Scan for the cell matching the given text and deliver its [X, Y] coordinate at center. 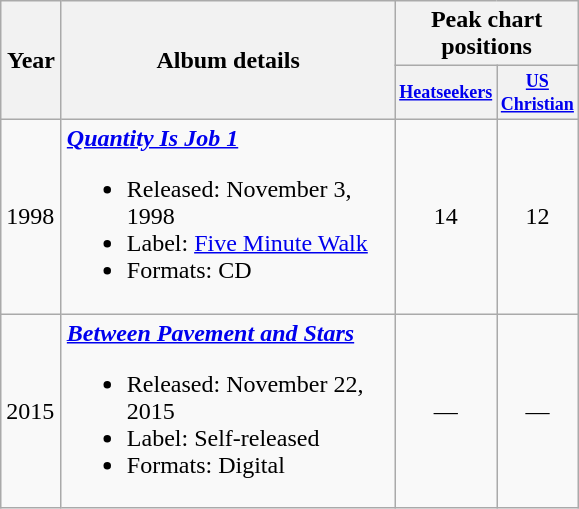
2015 [32, 411]
US Christian [538, 93]
Between Pavement and StarsReleased: November 22, 2015Label: Self-releasedFormats: Digital [228, 411]
Year [32, 60]
Quantity Is Job 1Released: November 3, 1998Label: Five Minute WalkFormats: CD [228, 216]
1998 [32, 216]
12 [538, 216]
Heatseekers [446, 93]
Peak chart positions [486, 34]
Album details [228, 60]
14 [446, 216]
